Pinpoint the cell where the given text exists, returning its [X, Y] midpoint coordinate. 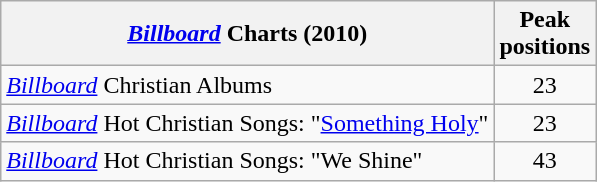
Billboard Charts (2010) [248, 34]
Billboard Hot Christian Songs: "We Shine" [248, 161]
Billboard Hot Christian Songs: "Something Holy" [248, 123]
Billboard Christian Albums [248, 85]
Peakpositions [545, 34]
43 [545, 161]
